Determine the (X, Y) coordinate at the center of the cell enclosing the given text.  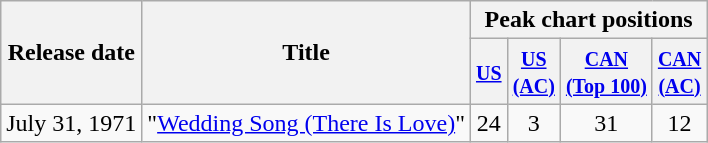
US(AC) (534, 72)
12 (679, 123)
3 (534, 123)
CAN(Top 100) (606, 72)
Peak chart positions (588, 20)
July 31, 1971 (72, 123)
"Wedding Song (There Is Love)" (306, 123)
CAN(AC) (679, 72)
Release date (72, 52)
31 (606, 123)
24 (488, 123)
US (488, 72)
Title (306, 52)
